Output the [X, Y] coordinate of the center of the cell containing the given text.  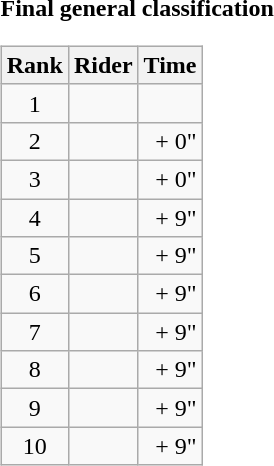
7 [34, 332]
2 [34, 141]
8 [34, 370]
6 [34, 294]
Time [170, 65]
Rider [103, 65]
3 [34, 179]
Rank [34, 65]
5 [34, 256]
9 [34, 408]
4 [34, 217]
1 [34, 103]
10 [34, 446]
